Detect which cell encompasses the target text, then output its (x, y) center coordinate. 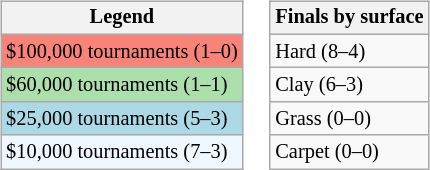
Legend (122, 18)
$60,000 tournaments (1–1) (122, 85)
$10,000 tournaments (7–3) (122, 152)
Finals by surface (349, 18)
Carpet (0–0) (349, 152)
$25,000 tournaments (5–3) (122, 119)
$100,000 tournaments (1–0) (122, 51)
Clay (6–3) (349, 85)
Hard (8–4) (349, 51)
Grass (0–0) (349, 119)
